Find where the given text appears and provide that cell's center as [x, y] coordinate. 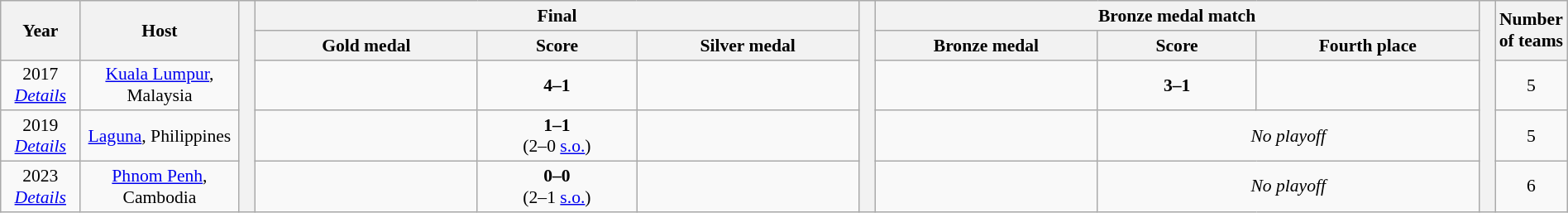
Kuala Lumpur, Malaysia [160, 85]
0–0(2–1 s.o.) [557, 187]
1–1(2–0 s.o.) [557, 136]
6 [1532, 187]
Host [160, 30]
2019Details [41, 136]
4–1 [557, 85]
3–1 [1177, 85]
Bronze medal [986, 46]
Fourth place [1368, 46]
Laguna, Philippines [160, 136]
Gold medal [366, 46]
Bronze medal match [1177, 16]
2017Details [41, 85]
Silver medal [748, 46]
Phnom Penh, Cambodia [160, 187]
Final [557, 16]
Year [41, 30]
2023Details [41, 187]
Number of teams [1532, 30]
